Return the [X, Y] coordinate for the center point of the cell that contains the specified text.  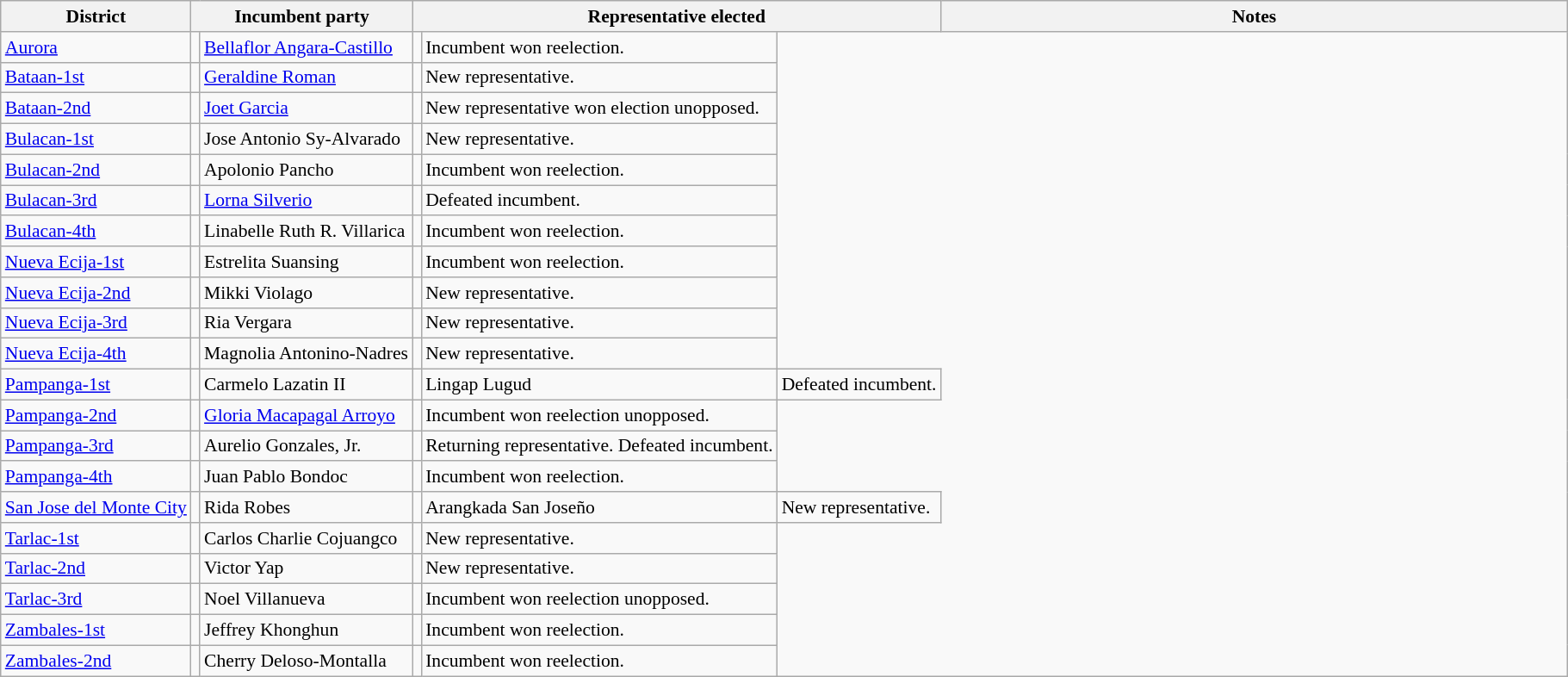
Ria Vergara [307, 323]
Joet Garcia [307, 109]
Jose Antonio Sy-Alvarado [307, 140]
New representative won election unopposed. [599, 109]
Zambales-2nd [96, 661]
Mikki Violago [307, 293]
Bataan-2nd [96, 109]
Pampanga-3rd [96, 446]
Tarlac-3rd [96, 599]
Jeffrey Khonghun [307, 630]
Bulacan-3rd [96, 201]
Estrelita Suansing [307, 262]
Linabelle Ruth R. Villarica [307, 232]
Nueva Ecija-1st [96, 262]
Rida Robes [307, 507]
Returning representative. Defeated incumbent. [599, 446]
Magnolia Antonino-Nadres [307, 354]
Incumbent party [301, 16]
Zambales-1st [96, 630]
Pampanga-2nd [96, 415]
Lorna Silverio [307, 201]
San Jose del Monte City [96, 507]
Aurora [96, 47]
Nueva Ecija-2nd [96, 293]
Carlos Charlie Cojuangco [307, 538]
Lingap Lugud [599, 385]
Bataan-1st [96, 78]
Notes [1255, 16]
Aurelio Gonzales, Jr. [307, 446]
Noel Villanueva [307, 599]
Tarlac-1st [96, 538]
Bellaflor Angara-Castillo [307, 47]
Juan Pablo Bondoc [307, 477]
Pampanga-1st [96, 385]
Representative elected [677, 16]
Gloria Macapagal Arroyo [307, 415]
District [96, 16]
Carmelo Lazatin II [307, 385]
Bulacan-2nd [96, 170]
Apolonio Pancho [307, 170]
Nueva Ecija-4th [96, 354]
Tarlac-2nd [96, 568]
Nueva Ecija-3rd [96, 323]
Geraldine Roman [307, 78]
Arangkada San Joseño [599, 507]
Cherry Deloso-Montalla [307, 661]
Victor Yap [307, 568]
Bulacan-4th [96, 232]
Pampanga-4th [96, 477]
Bulacan-1st [96, 140]
